For the text-containing cell, return its midpoint in (x, y) coordinate format. 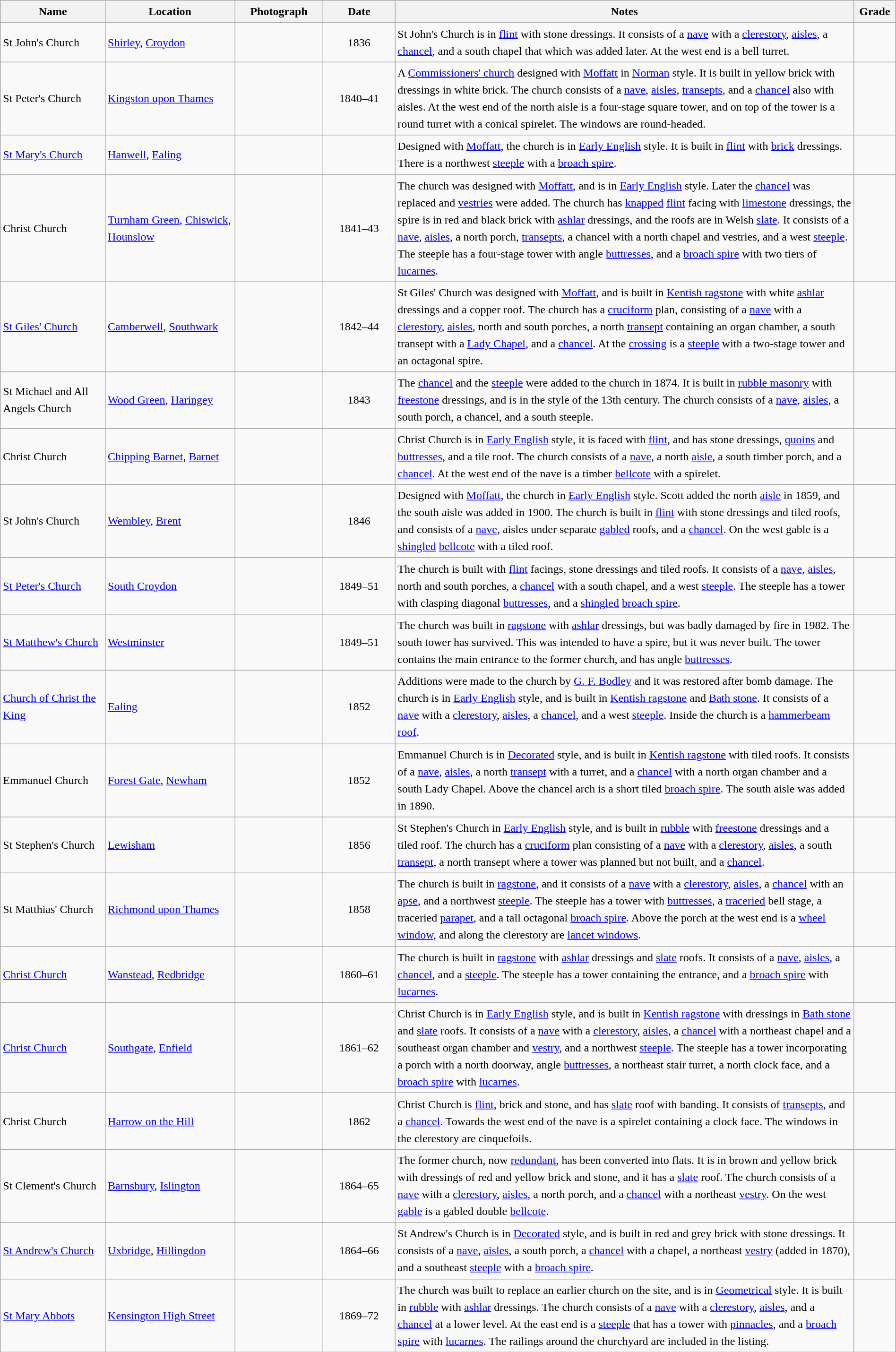
Location (170, 11)
Photograph (279, 11)
St Stephen's Church (53, 845)
Shirley, Croydon (170, 43)
1858 (359, 910)
Uxbridge, Hillingdon (170, 1250)
1869–72 (359, 1316)
St Matthew's Church (53, 642)
1843 (359, 400)
Chipping Barnet, Barnet (170, 456)
Hanwell, Ealing (170, 155)
Grade (874, 11)
1856 (359, 845)
St Mary Abbots (53, 1316)
1840–41 (359, 98)
1846 (359, 521)
1842–44 (359, 327)
St Andrew's Church (53, 1250)
St Clement's Church (53, 1186)
1862 (359, 1121)
Wood Green, Haringey (170, 400)
Notes (625, 11)
South Croydon (170, 586)
Forest Gate, Newham (170, 781)
St Mary's Church (53, 155)
Camberwell, Southwark (170, 327)
Church of Christ the King (53, 707)
Southgate, Enfield (170, 1048)
Westminster (170, 642)
Kensington High Street (170, 1316)
Ealing (170, 707)
1861–62 (359, 1048)
Harrow on the Hill (170, 1121)
1836 (359, 43)
St Michael and All Angels Church (53, 400)
St Giles' Church (53, 327)
Wembley, Brent (170, 521)
Lewisham (170, 845)
Name (53, 11)
Barnsbury, Islington (170, 1186)
Wanstead, Redbridge (170, 974)
1864–66 (359, 1250)
Richmond upon Thames (170, 910)
Turnham Green, Chiswick, Hounslow (170, 228)
1864–65 (359, 1186)
St Matthias' Church (53, 910)
Emmanuel Church (53, 781)
1860–61 (359, 974)
Date (359, 11)
1841–43 (359, 228)
Kingston upon Thames (170, 98)
